Locate the cell with the specified text and output its [x, y] center coordinate. 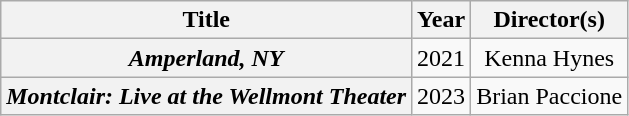
2023 [442, 96]
Kenna Hynes [550, 58]
Director(s) [550, 20]
Amperland, NY [206, 58]
Montclair: Live at the Wellmont Theater [206, 96]
Title [206, 20]
Year [442, 20]
Brian Paccione [550, 96]
2021 [442, 58]
